Locate the cell with the specified text and output its (x, y) center coordinate. 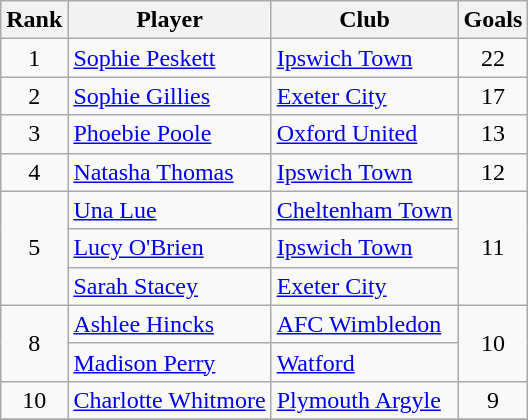
Ashlee Hincks (170, 324)
Goals (493, 20)
Natasha Thomas (170, 172)
13 (493, 134)
Cheltenham Town (364, 210)
Player (170, 20)
4 (34, 172)
AFC Wimbledon (364, 324)
Phoebie Poole (170, 134)
Rank (34, 20)
5 (34, 248)
8 (34, 343)
1 (34, 58)
Sarah Stacey (170, 286)
9 (493, 400)
Club (364, 20)
11 (493, 248)
3 (34, 134)
Lucy O'Brien (170, 248)
Sophie Peskett (170, 58)
Plymouth Argyle (364, 400)
Sophie Gillies (170, 96)
Charlotte Whitmore (170, 400)
Watford (364, 362)
Oxford United (364, 134)
Madison Perry (170, 362)
12 (493, 172)
17 (493, 96)
2 (34, 96)
22 (493, 58)
Una Lue (170, 210)
